Find where the given text appears and provide that cell's center as [x, y] coordinate. 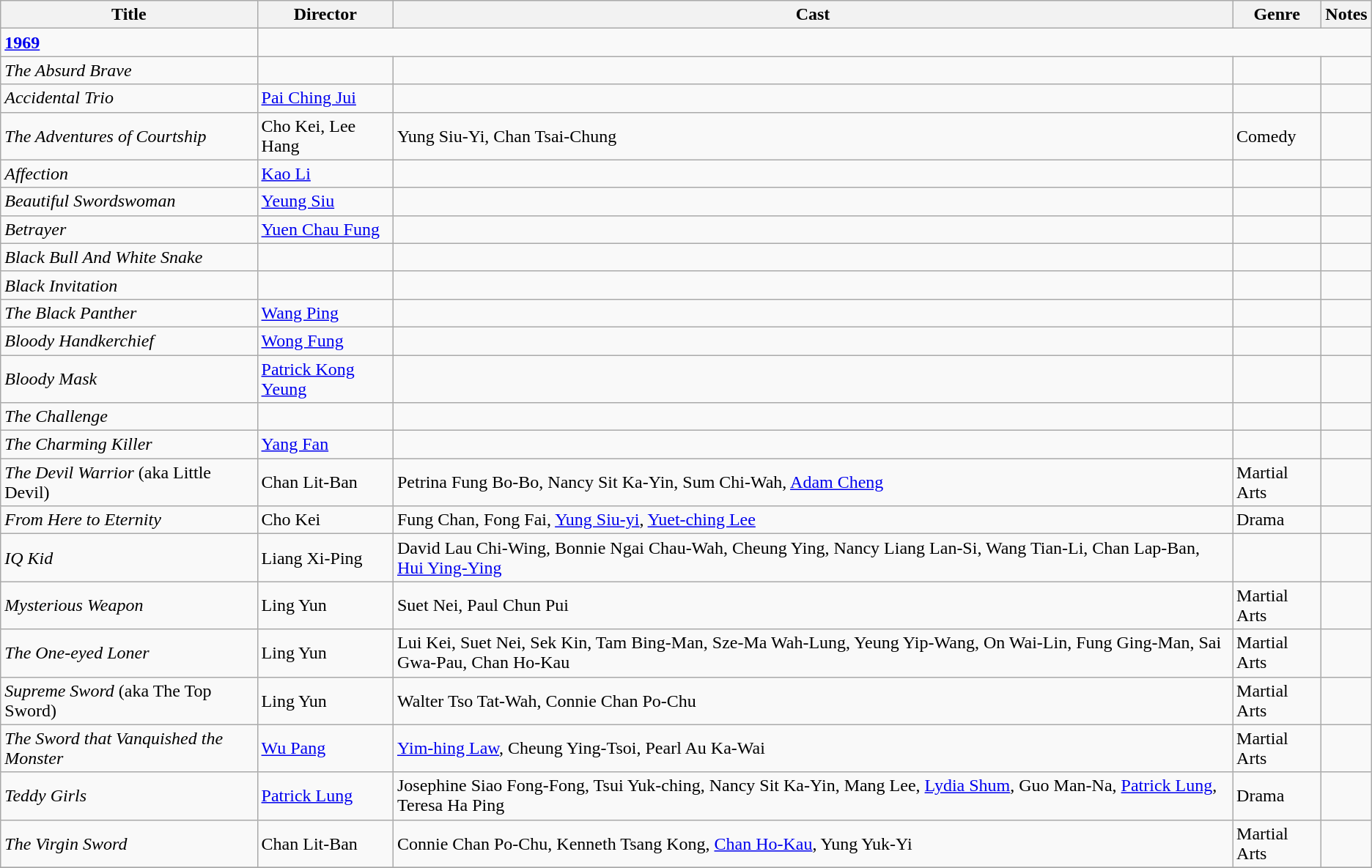
Accidental Trio [129, 98]
Yang Fan [325, 445]
Yeung Siu [325, 201]
The Sword that Vanquished the Monster [129, 749]
From Here to Eternity [129, 520]
Petrina Fung Bo-Bo, Nancy Sit Ka-Yin, Sum Chi-Wah, Adam Cheng [812, 482]
Notes [1346, 15]
Yuen Chau Fung [325, 229]
The Absurd Brave [129, 70]
Director [325, 15]
1969 [129, 42]
Wu Pang [325, 749]
Yim-hing Law, Cheung Ying-Tsoi, Pearl Au Ka-Wai [812, 749]
Betrayer [129, 229]
The Black Panther [129, 313]
Mysterious Weapon [129, 605]
Teddy Girls [129, 795]
Black Invitation [129, 285]
The One-eyed Loner [129, 653]
IQ Kid [129, 558]
Suet Nei, Paul Chun Pui [812, 605]
Kao Li [325, 174]
Affection [129, 174]
Title [129, 15]
The Challenge [129, 417]
Josephine Siao Fong-Fong, Tsui Yuk-ching, Nancy Sit Ka-Yin, Mang Lee, Lydia Shum, Guo Man-Na, Patrick Lung, Teresa Ha Ping [812, 795]
Genre [1277, 15]
The Devil Warrior (aka Little Devil) [129, 482]
Fung Chan, Fong Fai, Yung Siu-yi, Yuet-ching Lee [812, 520]
Wang Ping [325, 313]
Cast [812, 15]
Yung Siu-Yi, Chan Tsai-Chung [812, 136]
Walter Tso Tat-Wah, Connie Chan Po-Chu [812, 700]
David Lau Chi-Wing, Bonnie Ngai Chau-Wah, Cheung Ying, Nancy Liang Lan-Si, Wang Tian-Li, Chan Lap-Ban, Hui Ying-Ying [812, 558]
Wong Fung [325, 341]
Black Bull And White Snake [129, 257]
The Virgin Sword [129, 844]
Beautiful Swordswoman [129, 201]
Bloody Mask [129, 378]
The Charming Killer [129, 445]
Pai Ching Jui [325, 98]
Comedy [1277, 136]
Supreme Sword (aka The Top Sword) [129, 700]
Lui Kei, Suet Nei, Sek Kin, Tam Bing-Man, Sze-Ma Wah-Lung, Yeung Yip-Wang, On Wai-Lin, Fung Ging-Man, Sai Gwa-Pau, Chan Ho-Kau [812, 653]
Bloody Handkerchief [129, 341]
Connie Chan Po-Chu, Kenneth Tsang Kong, Chan Ho-Kau, Yung Yuk-Yi [812, 844]
Cho Kei, Lee Hang [325, 136]
The Adventures of Courtship [129, 136]
Patrick Kong Yeung [325, 378]
Cho Kei [325, 520]
Liang Xi-Ping [325, 558]
Patrick Lung [325, 795]
